Provide the [X, Y] coordinate of the cell's center where the given text is located.  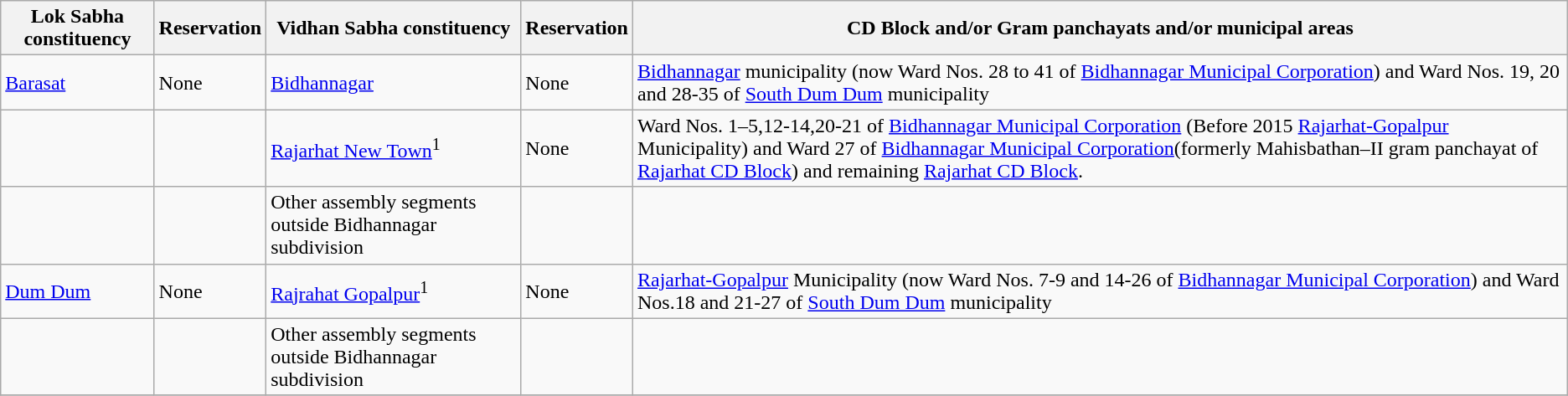
Vidhan Sabha constituency [394, 28]
Dum Dum [77, 291]
Bidhannagar [394, 82]
Barasat [77, 82]
Bidhannagar municipality (now Ward Nos. 28 to 41 of Bidhannagar Municipal Corporation) and Ward Nos. 19, 20 and 28-35 of South Dum Dum municipality [1101, 82]
Lok Sabha constituency [77, 28]
Rajarhat New Town1 [394, 148]
CD Block and/or Gram panchayats and/or municipal areas [1101, 28]
Rajrahat Gopalpur1 [394, 291]
